Provide the (X, Y) coordinate of the cell's center where the given text is located.  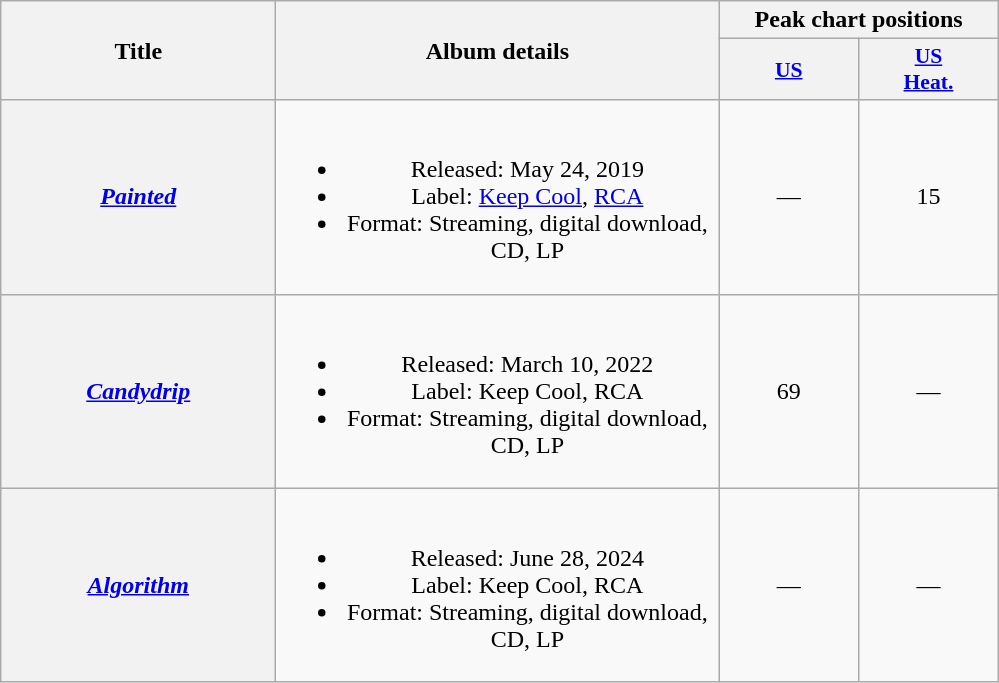
69 (789, 391)
Title (138, 50)
Candydrip (138, 391)
15 (929, 197)
USHeat. (929, 70)
Algorithm (138, 585)
Painted (138, 197)
Released: March 10, 2022Label: Keep Cool, RCAFormat: Streaming, digital download, CD, LP (498, 391)
Album details (498, 50)
US (789, 70)
Peak chart positions (858, 20)
Released: May 24, 2019Label: Keep Cool, RCAFormat: Streaming, digital download, CD, LP (498, 197)
Released: June 28, 2024Label: Keep Cool, RCAFormat: Streaming, digital download, CD, LP (498, 585)
